Return the (x, y) coordinate for the center point of the cell that contains the specified text.  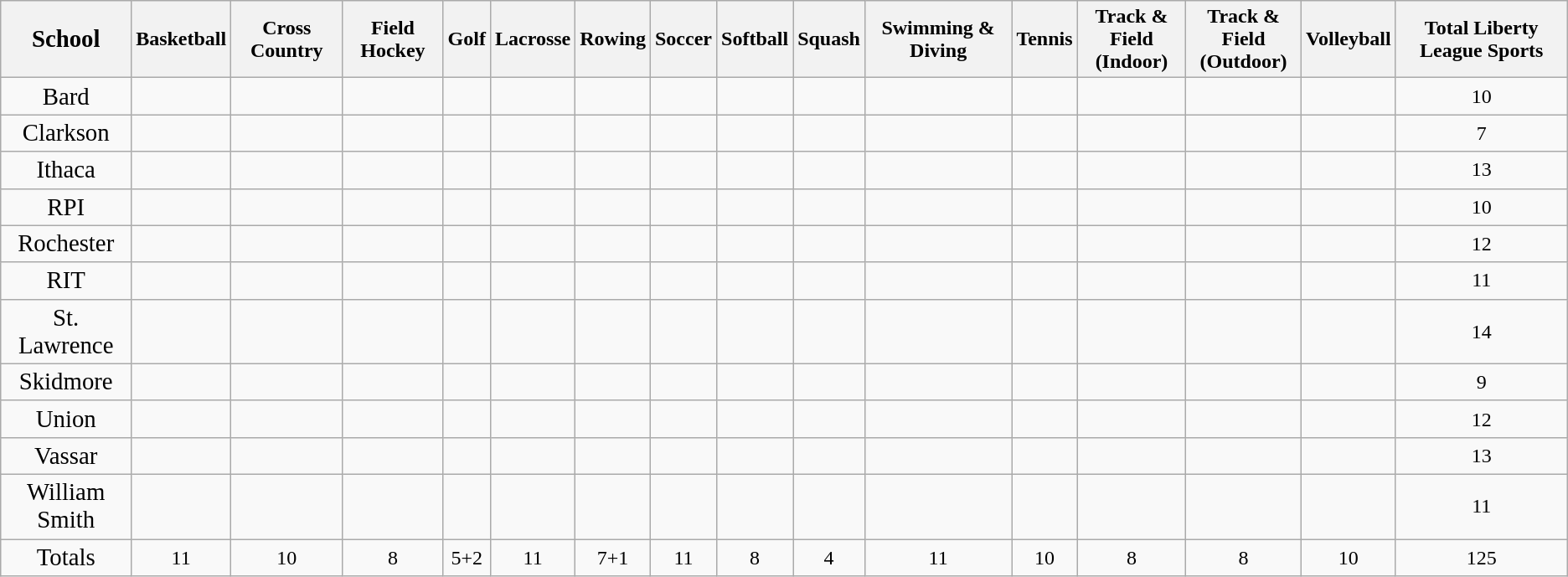
Rowing (613, 39)
RIT (66, 281)
Totals (66, 558)
Lacrosse (533, 39)
Swimming & Diving (938, 39)
Total Liberty League Sports (1481, 39)
14 (1481, 332)
9 (1481, 382)
Soccer (683, 39)
Cross Country (286, 39)
Volleyball (1349, 39)
7 (1481, 133)
125 (1481, 558)
Skidmore (66, 382)
Tennis (1044, 39)
Basketball (181, 39)
7+1 (613, 558)
Softball (756, 39)
Clarkson (66, 133)
Vassar (66, 456)
Field Hockey (393, 39)
RPI (66, 207)
Ithaca (66, 170)
Track & Field(Outdoor) (1244, 39)
Union (66, 419)
Golf (467, 39)
Squash (829, 39)
Rochester (66, 244)
4 (829, 558)
Bard (66, 96)
School (66, 39)
William Smith (66, 506)
Track & Field(Indoor) (1132, 39)
5+2 (467, 558)
St. Lawrence (66, 332)
